Detect which cell encompasses the target text, then output its (x, y) center coordinate. 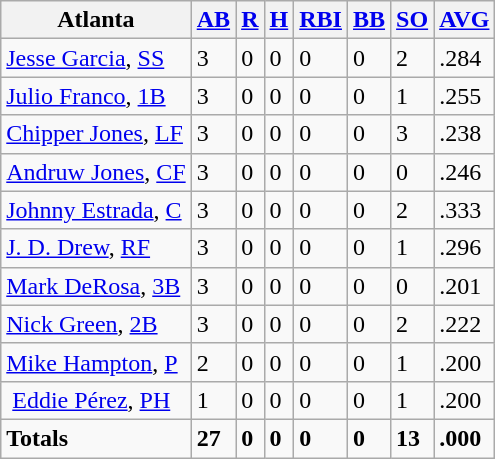
Nick Green, 2B (96, 324)
AVG (464, 20)
Johnny Estrada, C (96, 210)
.333 (464, 210)
AB (213, 20)
Mike Hampton, P (96, 362)
Julio Franco, 1B (96, 96)
Mark DeRosa, 3B (96, 286)
H (279, 20)
Chipper Jones, LF (96, 134)
.238 (464, 134)
.255 (464, 96)
Totals (96, 438)
.000 (464, 438)
27 (213, 438)
.246 (464, 172)
SO (412, 20)
13 (412, 438)
Andruw Jones, CF (96, 172)
.222 (464, 324)
.296 (464, 248)
Jesse Garcia, SS (96, 58)
J. D. Drew, RF (96, 248)
Atlanta (96, 20)
.201 (464, 286)
BB (368, 20)
Eddie Pérez, PH (96, 400)
RBI (321, 20)
.284 (464, 58)
R (250, 20)
